Find where the given text appears and provide that cell's center as (x, y) coordinate. 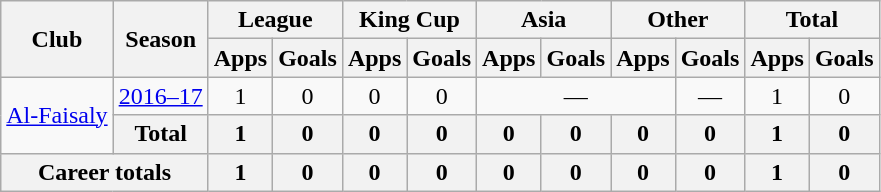
2016–17 (160, 96)
Al-Faisaly (57, 115)
League (275, 20)
Club (57, 39)
Asia (544, 20)
Career totals (104, 172)
Other (678, 20)
Season (160, 39)
King Cup (409, 20)
